Capture the cell that displays the provided text and extract its [X, Y] central coordinate. 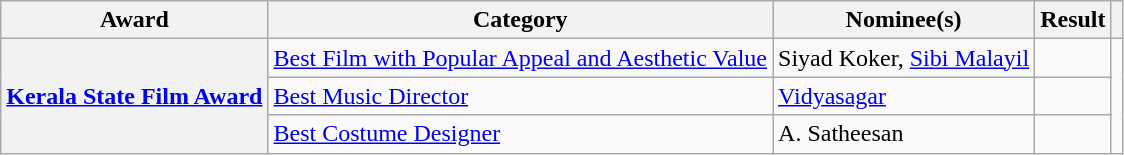
Best Music Director [520, 96]
Best Film with Popular Appeal and Aesthetic Value [520, 58]
Nominee(s) [904, 20]
Category [520, 20]
A. Satheesan [904, 134]
Vidyasagar [904, 96]
Result [1073, 20]
Award [134, 20]
Kerala State Film Award [134, 96]
Siyad Koker, Sibi Malayil [904, 58]
Best Costume Designer [520, 134]
